Identify which cell holds the provided text, then report its [X, Y] central coordinate. 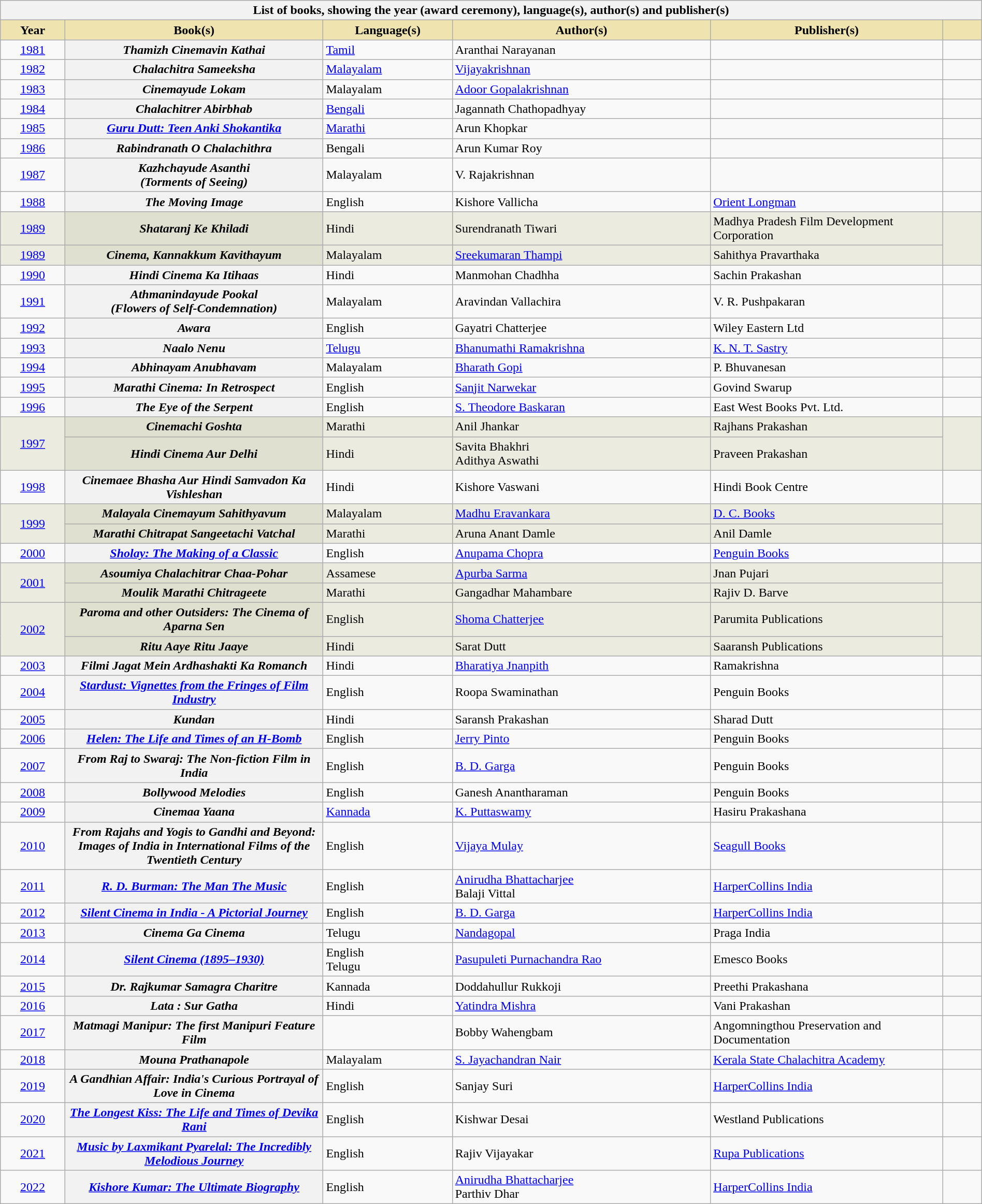
D. C. Books [827, 514]
Rupa Publications [827, 1154]
Vani Prakashan [827, 1006]
1999 [33, 524]
2018 [33, 1059]
P. Bhuvanesan [827, 368]
Sreekumaran Thampi [581, 255]
Emesco Books [827, 959]
1995 [33, 387]
Author(s) [581, 30]
Orient Longman [827, 201]
Moulik Marathi Chitrageete [194, 592]
K. Puttaswamy [581, 812]
Doddahullur Rukkoji [581, 986]
Chalachitra Sameeksha [194, 69]
Kerala State Chalachitra Academy [827, 1059]
Praveen Prakashan [827, 454]
2019 [33, 1086]
1993 [33, 348]
2010 [33, 846]
1996 [33, 407]
Awara [194, 328]
Surendranath Tiwari [581, 228]
Sharad Dutt [827, 719]
2022 [33, 1187]
Hindi Book Centre [827, 487]
Book(s) [194, 30]
Saaransh Publications [827, 646]
Aravindan Vallachira [581, 301]
Rajiv D. Barve [827, 592]
Music by Laxmikant Pyarelal: The Incredibly Melodious Journey [194, 1154]
Savita BhakhriAdithya Aswathi [581, 454]
Adoor Gopalakrishnan [581, 89]
Stardust: Vignettes from the Fringes of Film Industry [194, 693]
Anirudha Bhattacharjee Balaji Vittal [581, 887]
Anil Jhankar [581, 427]
Kazhchayude Asanthi(Torments of Seeing) [194, 175]
Ritu Aaye Ritu Jaaye [194, 646]
Manmohan Chadhha [581, 275]
Seagull Books [827, 846]
Kishore Vaswani [581, 487]
1983 [33, 89]
Anil Damle [827, 533]
Cinemayude Lokam [194, 89]
Nandagopal [581, 933]
Aruna Anant Damle [581, 533]
Silent Cinema (1895–1930) [194, 959]
Sanjit Narwekar [581, 387]
2015 [33, 986]
K. N. T. Sastry [827, 348]
Bollywood Melodies [194, 792]
Thamizh Cinemavin Kathai [194, 50]
2001 [33, 583]
Marathi Cinema: In Retrospect [194, 387]
2000 [33, 553]
Rajiv Vijayakar [581, 1154]
The Longest Kiss: The Life and Times of Devika Rani [194, 1120]
Naalo Nenu [194, 348]
Shataranj Ke Khiladi [194, 228]
Westland Publications [827, 1120]
Kishore Kumar: The Ultimate Biography [194, 1187]
Sholay: The Making of a Classic [194, 553]
2002 [33, 629]
Bobby Wahengbam [581, 1033]
Guru Dutt: Teen Anki Shokantika [194, 128]
2017 [33, 1033]
Aranthai Narayanan [581, 50]
The Moving Image [194, 201]
Vijayakrishnan [581, 69]
1992 [33, 328]
1991 [33, 301]
Madhya Pradesh Film Development Corporation [827, 228]
Arun Kumar Roy [581, 148]
The Eye of the Serpent [194, 407]
From Raj to Swaraj: The Non-fiction Film in India [194, 765]
Anupama Chopra [581, 553]
Anirudha Bhattacharjee Parthiv Dhar [581, 1187]
1987 [33, 175]
2021 [33, 1154]
Dr. Rajkumar Samagra Charitre [194, 986]
Bharath Gopi [581, 368]
Tamil [387, 50]
Malayala Cinemayum Sahithyavum [194, 514]
Cinema, Kannakkum Kavithayum [194, 255]
Abhinayam Anubhavam [194, 368]
List of books, showing the year (award ceremony), language(s), author(s) and publisher(s) [491, 10]
Ganesh Anantharaman [581, 792]
2011 [33, 887]
Bhanumathi Ramakrishna [581, 348]
Cinemaa Yaana [194, 812]
Pasupuleti Purnachandra Rao [581, 959]
2007 [33, 765]
2012 [33, 913]
Apurba Sarma [581, 573]
2005 [33, 719]
Shoma Chatterjee [581, 619]
1981 [33, 50]
Helen: The Life and Times of an H-Bomb [194, 739]
Sarat Dutt [581, 646]
2014 [33, 959]
Filmi Jagat Mein Ardhashakti Ka Romanch [194, 666]
Chalachitrer Abirbhab [194, 109]
Angomningthou Preservation and Documentation [827, 1033]
EnglishTelugu [387, 959]
Preethi Prakashana [827, 986]
Cinema Ga Cinema [194, 933]
Year [33, 30]
Saransh Prakashan [581, 719]
Rabindranath O Chalachithra [194, 148]
Matmagi Manipur: The first Manipuri Feature Film [194, 1033]
Jerry Pinto [581, 739]
Language(s) [387, 30]
Ramakrishna [827, 666]
Arun Khopkar [581, 128]
2008 [33, 792]
Sahithya Pravarthaka [827, 255]
Marathi Chitrapat Sangeetachi Vatchal [194, 533]
2004 [33, 693]
V. Rajakrishnan [581, 175]
Praga India [827, 933]
Gangadhar Mahambare [581, 592]
Kishore Vallicha [581, 201]
1998 [33, 487]
Jnan Pujari [827, 573]
Silent Cinema in India - A Pictorial Journey [194, 913]
1994 [33, 368]
Athmanindayude Pookal(Flowers of Self-Condemnation) [194, 301]
S. Jayachandran Nair [581, 1059]
Hasiru Prakashana [827, 812]
1997 [33, 443]
1985 [33, 128]
Gayatri Chatterjee [581, 328]
East West Books Pvt. Ltd. [827, 407]
Publisher(s) [827, 30]
2020 [33, 1120]
Bharatiya Jnanpith [581, 666]
Roopa Swaminathan [581, 693]
1988 [33, 201]
Kundan [194, 719]
1990 [33, 275]
Sanjay Suri [581, 1086]
2013 [33, 933]
Wiley Eastern Ltd [827, 328]
From Rajahs and Yogis to Gandhi and Beyond: Images of India in International Films of the Twentieth Century [194, 846]
Parumita Publications [827, 619]
Hindi Cinema Aur Delhi [194, 454]
R. D. Burman: The Man The Music [194, 887]
2016 [33, 1006]
Mouna Prathanapole [194, 1059]
Cinemachi Goshta [194, 427]
1984 [33, 109]
Hindi Cinema Ka Itihaas [194, 275]
A Gandhian Affair: India's Curious Portrayal of Love in Cinema [194, 1086]
2009 [33, 812]
Jagannath Chathopadhyay [581, 109]
1982 [33, 69]
S. Theodore Baskaran [581, 407]
Lata : Sur Gatha [194, 1006]
Yatindra Mishra [581, 1006]
Rajhans Prakashan [827, 427]
2006 [33, 739]
Asoumiya Chalachitrar Chaa-Pohar [194, 573]
1986 [33, 148]
Kishwar Desai [581, 1120]
Cinemaee Bhasha Aur Hindi Samvadon Ka Vishleshan [194, 487]
Madhu Eravankara [581, 514]
Paroma and other Outsiders: The Cinema of Aparna Sen [194, 619]
2003 [33, 666]
V. R. Pushpakaran [827, 301]
Sachin Prakashan [827, 275]
Govind Swarup [827, 387]
Assamese [387, 573]
Vijaya Mulay [581, 846]
